From the cell containing the given text, extract its center point as [x, y] coordinate. 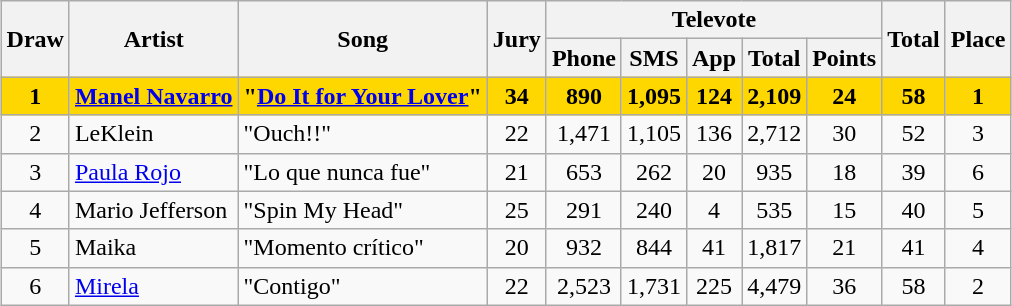
24 [844, 96]
Manel Navarro [154, 96]
Draw [35, 39]
225 [714, 286]
Points [844, 58]
30 [844, 134]
Televote [714, 20]
262 [654, 172]
124 [714, 96]
Paula Rojo [154, 172]
1,731 [654, 286]
Song [362, 39]
240 [654, 210]
"Lo que nunca fue" [362, 172]
890 [584, 96]
535 [774, 210]
2,109 [774, 96]
App [714, 58]
2,523 [584, 286]
"Do It for Your Lover" [362, 96]
136 [714, 134]
932 [584, 248]
1,105 [654, 134]
"Spin My Head" [362, 210]
2,712 [774, 134]
39 [914, 172]
1,471 [584, 134]
LeKlein [154, 134]
653 [584, 172]
34 [516, 96]
Jury [516, 39]
Phone [584, 58]
Mirela [154, 286]
844 [654, 248]
1,817 [774, 248]
"Ouch!!" [362, 134]
"Momento crítico" [362, 248]
18 [844, 172]
1,095 [654, 96]
Artist [154, 39]
Maika [154, 248]
25 [516, 210]
15 [844, 210]
SMS [654, 58]
935 [774, 172]
Place [978, 39]
Mario Jefferson [154, 210]
52 [914, 134]
40 [914, 210]
36 [844, 286]
291 [584, 210]
"Contigo" [362, 286]
4,479 [774, 286]
